Detect which cell encompasses the target text, then output its [X, Y] center coordinate. 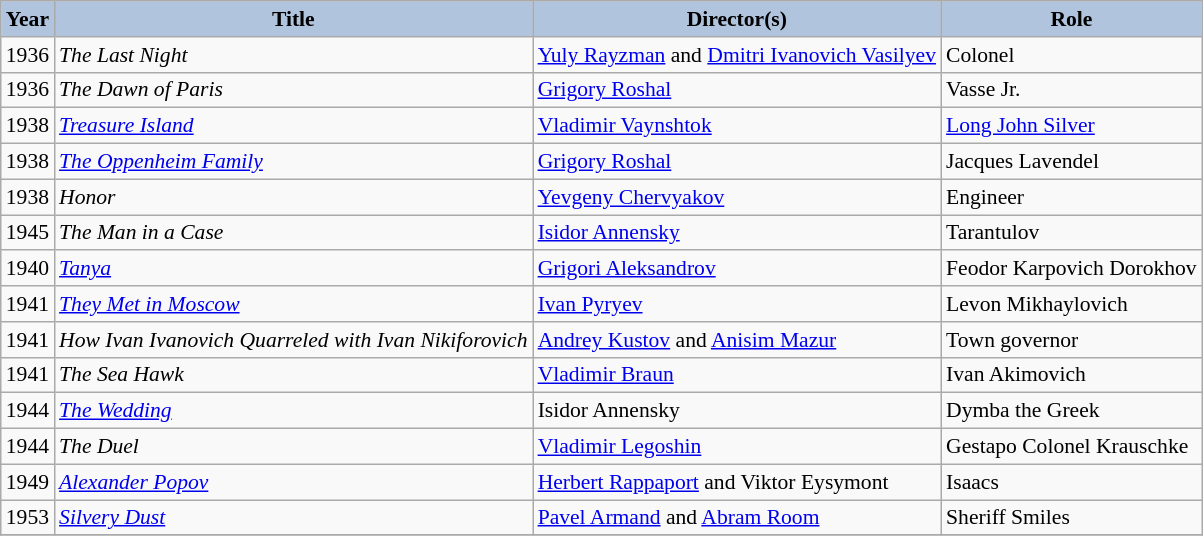
Colonel [1072, 55]
They Met in Moscow [294, 304]
The Dawn of Paris [294, 90]
Vasse Jr. [1072, 90]
1940 [28, 269]
The Last Night [294, 55]
Silvery Dust [294, 518]
Ivan Pyryev [737, 304]
Dymba the Greek [1072, 411]
1953 [28, 518]
Vladimir Vaynshtok [737, 126]
The Wedding [294, 411]
The Sea Hawk [294, 375]
Vladimir Braun [737, 375]
Yuly Rayzman and Dmitri Ivanovich Vasilyev [737, 55]
1949 [28, 482]
Levon Mikhaylovich [1072, 304]
The Oppenheim Family [294, 162]
Yevgeny Chervyakov [737, 197]
Ivan Akimovich [1072, 375]
Andrey Kustov and Anisim Mazur [737, 340]
Long John Silver [1072, 126]
Tarantulov [1072, 233]
Alexander Popov [294, 482]
Title [294, 19]
Herbert Rappaport and Viktor Eysymont [737, 482]
Treasure Island [294, 126]
Director(s) [737, 19]
Tanya [294, 269]
Sheriff Smiles [1072, 518]
Honor [294, 197]
Role [1072, 19]
Pavel Armand and Abram Room [737, 518]
How Ivan Ivanovich Quarreled with Ivan Nikiforovich [294, 340]
Jacques Lavendel [1072, 162]
Engineer [1072, 197]
Gestapo Colonel Krauschke [1072, 447]
1945 [28, 233]
Year [28, 19]
The Duel [294, 447]
The Man in a Case [294, 233]
Town governor [1072, 340]
Isaacs [1072, 482]
Vladimir Legoshin [737, 447]
Feodor Karpovich Dorokhov [1072, 269]
Grigori Aleksandrov [737, 269]
